Identify which cell holds the provided text, then report its (x, y) central coordinate. 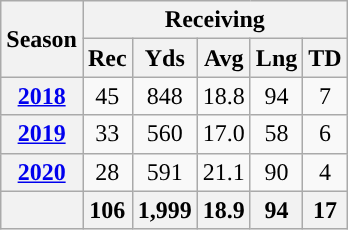
58 (276, 134)
1,999 (164, 210)
21.1 (224, 172)
28 (107, 172)
Yds (164, 58)
Receiving (214, 20)
6 (325, 134)
18.8 (224, 96)
4 (325, 172)
Avg (224, 58)
106 (107, 210)
560 (164, 134)
45 (107, 96)
18.9 (224, 210)
Lng (276, 58)
90 (276, 172)
Rec (107, 58)
591 (164, 172)
33 (107, 134)
17 (325, 210)
Season (42, 39)
TD (325, 58)
7 (325, 96)
848 (164, 96)
2020 (42, 172)
2019 (42, 134)
2018 (42, 96)
17.0 (224, 134)
